Pinpoint the cell where the given text exists, returning its [x, y] midpoint coordinate. 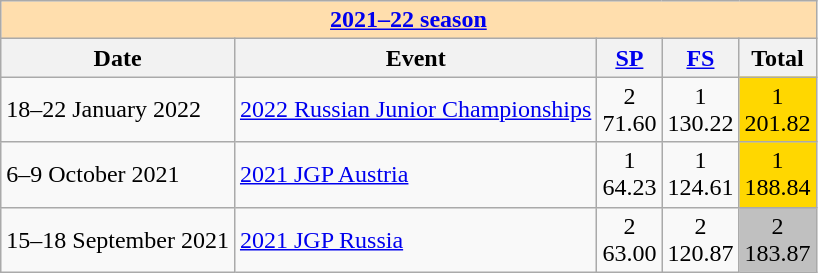
6–9 October 2021 [118, 174]
15–18 September 2021 [118, 240]
2022 Russian Junior Championships [415, 110]
Event [415, 58]
2021 JGP Austria [415, 174]
2 63.00 [630, 240]
SP [630, 58]
2 71.60 [630, 110]
1 124.61 [700, 174]
Date [118, 58]
18–22 January 2022 [118, 110]
2 120.87 [700, 240]
1 201.82 [778, 110]
2021 JGP Russia [415, 240]
FS [700, 58]
2 183.87 [778, 240]
1 64.23 [630, 174]
2021–22 season [408, 20]
1 130.22 [700, 110]
1 188.84 [778, 174]
Total [778, 58]
